Search for the cell housing the specified text and yield its [x, y] center coordinate. 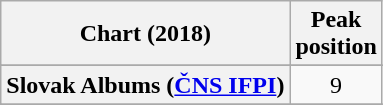
Chart (2018) [146, 34]
Peak position [336, 34]
Slovak Albums (ČNS IFPI) [146, 85]
9 [336, 85]
